Output the [x, y] coordinate of the center of the cell containing the given text.  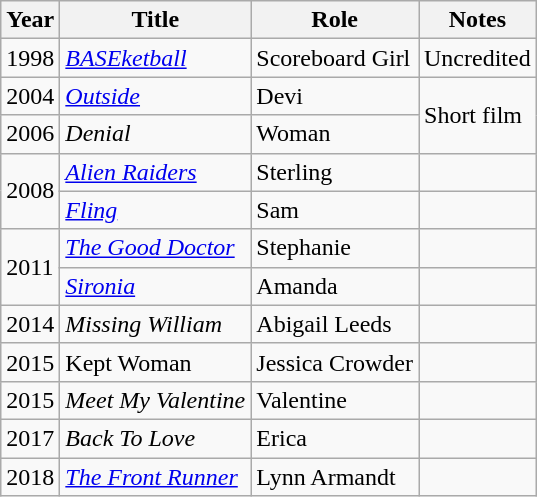
Scoreboard Girl [335, 58]
The Good Doctor [156, 248]
2014 [30, 324]
Sam [335, 210]
2017 [30, 438]
Jessica Crowder [335, 362]
2011 [30, 267]
Fling [156, 210]
Stephanie [335, 248]
Back To Love [156, 438]
Abigail Leeds [335, 324]
1998 [30, 58]
2006 [30, 134]
2008 [30, 191]
2004 [30, 96]
Amanda [335, 286]
2018 [30, 477]
Woman [335, 134]
Meet My Valentine [156, 400]
Uncredited [477, 58]
BASEketball [156, 58]
Outside [156, 96]
Sironia [156, 286]
Role [335, 20]
Short film [477, 115]
Sterling [335, 172]
Devi [335, 96]
Valentine [335, 400]
Title [156, 20]
Denial [156, 134]
Lynn Armandt [335, 477]
Erica [335, 438]
Kept Woman [156, 362]
Year [30, 20]
Notes [477, 20]
The Front Runner [156, 477]
Alien Raiders [156, 172]
Missing William [156, 324]
